Determine the (x, y) coordinate at the center of the cell enclosing the given text.  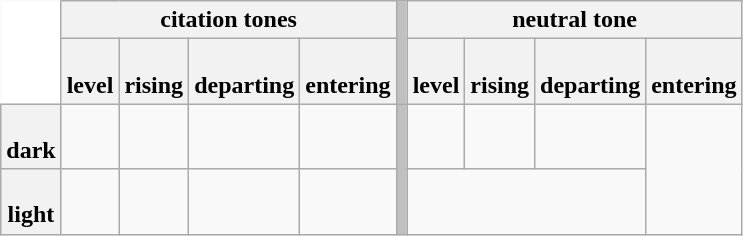
light (31, 202)
dark (31, 136)
citation tones (228, 20)
neutral tone (574, 20)
